For the text-containing cell, return its midpoint in (X, Y) coordinate format. 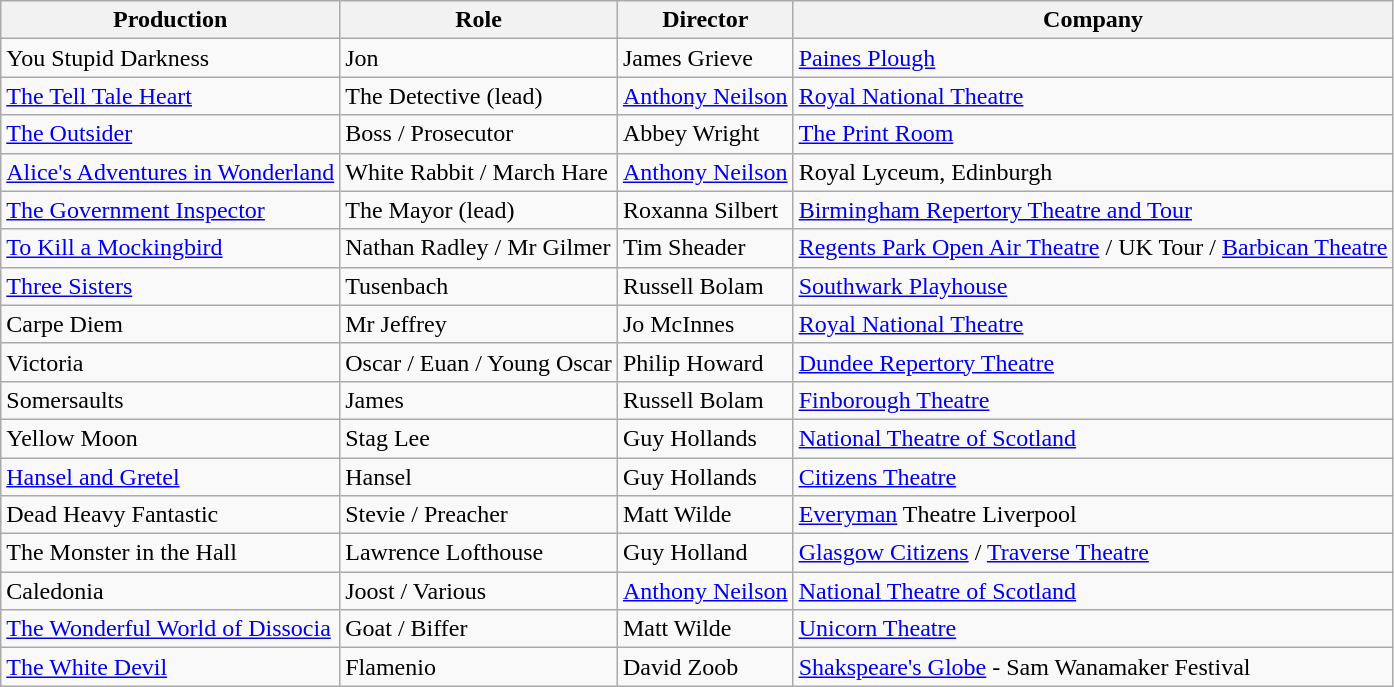
The White Devil (170, 667)
The Detective (lead) (479, 96)
Boss / Prosecutor (479, 134)
Roxanna Silbert (705, 210)
The Outsider (170, 134)
Carpe Diem (170, 324)
Everyman Theatre Liverpool (1093, 515)
Paines Plough (1093, 58)
Production (170, 20)
The Mayor (lead) (479, 210)
Regents Park Open Air Theatre / UK Tour / Barbican Theatre (1093, 248)
Tusenbach (479, 286)
James (479, 400)
The Government Inspector (170, 210)
Hansel and Gretel (170, 477)
Southwark Playhouse (1093, 286)
Birmingham Repertory Theatre and Tour (1093, 210)
Glasgow Citizens / Traverse Theatre (1093, 553)
Philip Howard (705, 362)
Role (479, 20)
Oscar / Euan / Young Oscar (479, 362)
Jo McInnes (705, 324)
James Grieve (705, 58)
Nathan Radley / Mr Gilmer (479, 248)
The Monster in the Hall (170, 553)
Hansel (479, 477)
Stag Lee (479, 438)
Guy Holland (705, 553)
Goat / Biffer (479, 629)
Abbey Wright (705, 134)
The Wonderful World of Dissocia (170, 629)
Royal Lyceum, Edinburgh (1093, 172)
Dead Heavy Fantastic (170, 515)
Company (1093, 20)
Lawrence Lofthouse (479, 553)
Joost / Various (479, 591)
Mr Jeffrey (479, 324)
Unicorn Theatre (1093, 629)
The Tell Tale Heart (170, 96)
Three Sisters (170, 286)
Yellow Moon (170, 438)
Jon (479, 58)
Finborough Theatre (1093, 400)
David Zoob (705, 667)
Alice's Adventures in Wonderland (170, 172)
Somersaults (170, 400)
The Print Room (1093, 134)
Victoria (170, 362)
White Rabbit / March Hare (479, 172)
Stevie / Preacher (479, 515)
Caledonia (170, 591)
Shakspeare's Globe - Sam Wanamaker Festival (1093, 667)
Citizens Theatre (1093, 477)
Dundee Repertory Theatre (1093, 362)
Director (705, 20)
You Stupid Darkness (170, 58)
Flamenio (479, 667)
To Kill a Mockingbird (170, 248)
Tim Sheader (705, 248)
